Return the [X, Y] coordinate for the center point of the cell that contains the specified text.  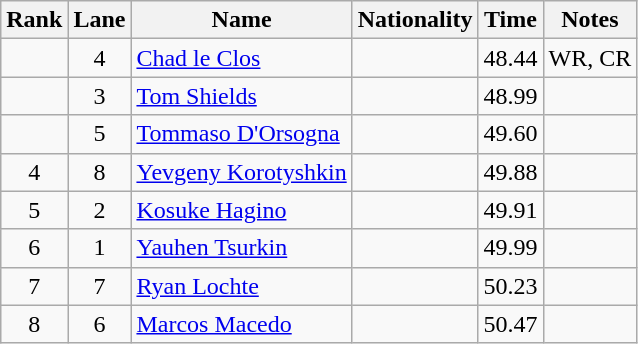
48.99 [510, 96]
2 [100, 210]
Kosuke Hagino [242, 210]
49.60 [510, 134]
Time [510, 20]
Rank [34, 20]
50.23 [510, 286]
Yevgeny Korotyshkin [242, 172]
Yauhen Tsurkin [242, 248]
50.47 [510, 324]
Name [242, 20]
3 [100, 96]
Notes [590, 20]
Tom Shields [242, 96]
WR, CR [590, 58]
Tommaso D'Orsogna [242, 134]
49.99 [510, 248]
Marcos Macedo [242, 324]
Ryan Lochte [242, 286]
49.88 [510, 172]
48.44 [510, 58]
49.91 [510, 210]
Nationality [415, 20]
1 [100, 248]
Lane [100, 20]
Chad le Clos [242, 58]
